Find where the given text appears and provide that cell's center as (x, y) coordinate. 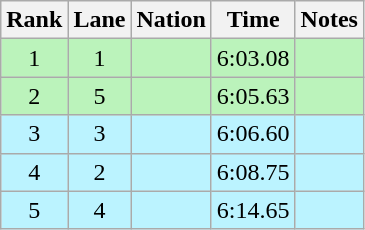
Lane (100, 20)
Notes (329, 20)
6:14.65 (253, 210)
Rank (34, 20)
Time (253, 20)
6:06.60 (253, 134)
6:08.75 (253, 172)
6:05.63 (253, 96)
Nation (171, 20)
6:03.08 (253, 58)
